For the text-containing cell, return its midpoint in (x, y) coordinate format. 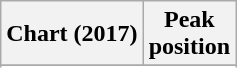
Peak position (189, 34)
Chart (2017) (72, 34)
